Return [x, y] of the center of cell containing provided text 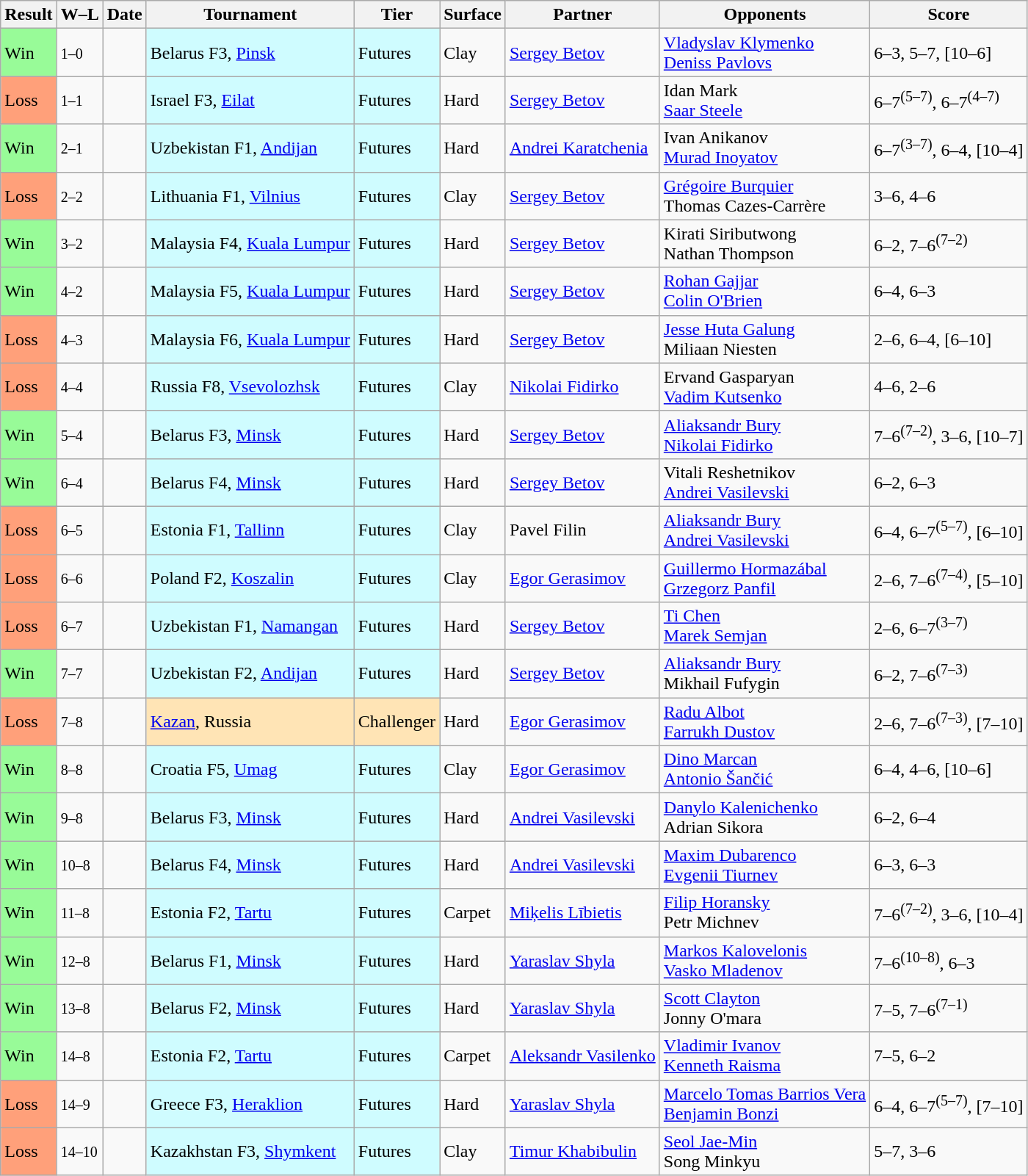
Scott Clayton Jonny O'mara [764, 1008]
Date [125, 15]
7–7 [79, 674]
Maxim Dubarenco Evgenii Tiurnev [764, 865]
6–4, 6–3 [949, 291]
13–8 [79, 1008]
Tournament [250, 15]
Russia F8, Vsevolozhsk [250, 386]
9–8 [79, 817]
Kazan, Russia [250, 721]
7–5, 6–2 [949, 1056]
Vladimir Ivanov Kenneth Raisma [764, 1056]
2–6, 6–4, [6–10] [949, 339]
5–7, 3–6 [949, 1152]
Aliaksandr Bury Andrei Vasilevski [764, 530]
Estonia F1, Tallinn [250, 530]
7–6(7–2), 3–6, [10–7] [949, 435]
7–8 [79, 721]
7–6(7–2), 3–6, [10–4] [949, 912]
Grégoire Burquier Thomas Cazes-Carrère [764, 195]
Seol Jae-Min Song Minkyu [764, 1152]
1–1 [79, 100]
Uzbekistan F1, Namangan [250, 626]
4–4 [79, 386]
5–4 [79, 435]
8–8 [79, 770]
14–9 [79, 1103]
Ervand Gasparyan Vadim Kutsenko [764, 386]
6–7(3–7), 6–4, [10–4] [949, 148]
6–7(5–7), 6–7(4–7) [949, 100]
6–2, 7–6(7–2) [949, 244]
Aliaksandr Bury Nikolai Fidirko [764, 435]
Greece F3, Heraklion [250, 1103]
Aliaksandr Bury Mikhail Fufygin [764, 674]
Score [949, 15]
Marcelo Tomas Barrios Vera Benjamin Bonzi [764, 1103]
Jesse Huta Galung Miliaan Niesten [764, 339]
2–6, 7–6(7–3), [7–10] [949, 721]
6–4, 4–6, [10–6] [949, 770]
6–2, 7–6(7–3) [949, 674]
6–4, 6–7(5–7), [7–10] [949, 1103]
Partner [582, 15]
6–4, 6–7(5–7), [6–10] [949, 530]
Dino Marcan Antonio Šančić [764, 770]
Belarus F1, Minsk [250, 961]
2–1 [79, 148]
4–6, 2–6 [949, 386]
Poland F2, Koszalin [250, 577]
Markos Kalovelonis Vasko Mladenov [764, 961]
Andrei Karatchenia [582, 148]
Result [29, 15]
Malaysia F5, Kuala Lumpur [250, 291]
3–2 [79, 244]
Ivan Anikanov Murad Inoyatov [764, 148]
W–L [79, 15]
Croatia F5, Umag [250, 770]
Vitali Reshetnikov Andrei Vasilevski [764, 482]
Radu Albot Farrukh Dustov [764, 721]
6–3, 5–7, [10–6] [949, 53]
7–5, 7–6(7–1) [949, 1008]
4–3 [79, 339]
Idan Mark Saar Steele [764, 100]
Challenger [397, 721]
Aleksandr Vasilenko [582, 1056]
Filip Horansky Petr Michnev [764, 912]
3–6, 4–6 [949, 195]
Israel F3, Eilat [250, 100]
6–7 [79, 626]
Belarus F2, Minsk [250, 1008]
Kazakhstan F3, Shymkent [250, 1152]
Ti Chen Marek Semjan [764, 626]
6–3, 6–3 [949, 865]
6–2, 6–4 [949, 817]
2–6, 7–6(7–4), [5–10] [949, 577]
Nikolai Fidirko [582, 386]
Danylo Kalenichenko Adrian Sikora [764, 817]
12–8 [79, 961]
2–6, 6–7(3–7) [949, 626]
Uzbekistan F1, Andijan [250, 148]
Rohan Gajjar Colin O'Brien [764, 291]
Pavel Filin [582, 530]
Uzbekistan F2, Andijan [250, 674]
6–5 [79, 530]
6–2, 6–3 [949, 482]
7–6(10–8), 6–3 [949, 961]
Lithuania F1, Vilnius [250, 195]
Opponents [764, 15]
Guillermo Hormazábal Grzegorz Panfil [764, 577]
Timur Khabibulin [582, 1152]
1–0 [79, 53]
11–8 [79, 912]
14–10 [79, 1152]
Belarus F3, Pinsk [250, 53]
Surface [473, 15]
10–8 [79, 865]
Malaysia F6, Kuala Lumpur [250, 339]
Miķelis Lībietis [582, 912]
2–2 [79, 195]
Malaysia F4, Kuala Lumpur [250, 244]
4–2 [79, 291]
14–8 [79, 1056]
Vladyslav Klymenko Deniss Pavlovs [764, 53]
Tier [397, 15]
6–4 [79, 482]
Kirati Siributwong Nathan Thompson [764, 244]
6–6 [79, 577]
